Locate the cell with the specified text and output its [x, y] center coordinate. 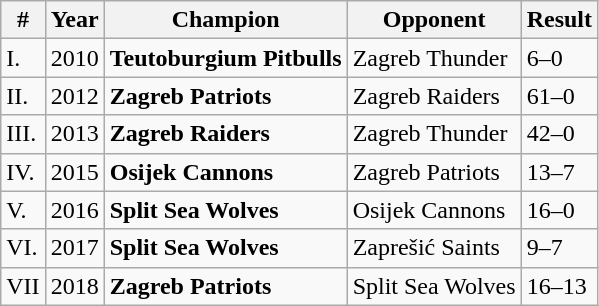
Champion [226, 20]
2016 [74, 210]
IV. [23, 172]
16–0 [559, 210]
2017 [74, 248]
VII [23, 286]
16–13 [559, 286]
II. [23, 96]
V. [23, 210]
Opponent [434, 20]
III. [23, 134]
I. [23, 58]
9–7 [559, 248]
13–7 [559, 172]
2010 [74, 58]
Teutoburgium Pitbulls [226, 58]
2015 [74, 172]
42–0 [559, 134]
Year [74, 20]
2018 [74, 286]
Result [559, 20]
Zaprešić Saints [434, 248]
2012 [74, 96]
# [23, 20]
61–0 [559, 96]
VI. [23, 248]
2013 [74, 134]
6–0 [559, 58]
